Output the [X, Y] coordinate of the center of the cell containing the given text.  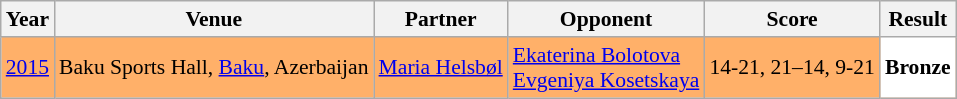
Score [792, 19]
Venue [214, 19]
Year [28, 19]
Baku Sports Hall, Baku, Azerbaijan [214, 68]
Partner [441, 19]
Opponent [606, 19]
Ekaterina Bolotova Evgeniya Kosetskaya [606, 68]
2015 [28, 68]
Bronze [918, 68]
14-21, 21–14, 9-21 [792, 68]
Maria Helsbøl [441, 68]
Result [918, 19]
